Locate the cell with the specified text and output its (x, y) center coordinate. 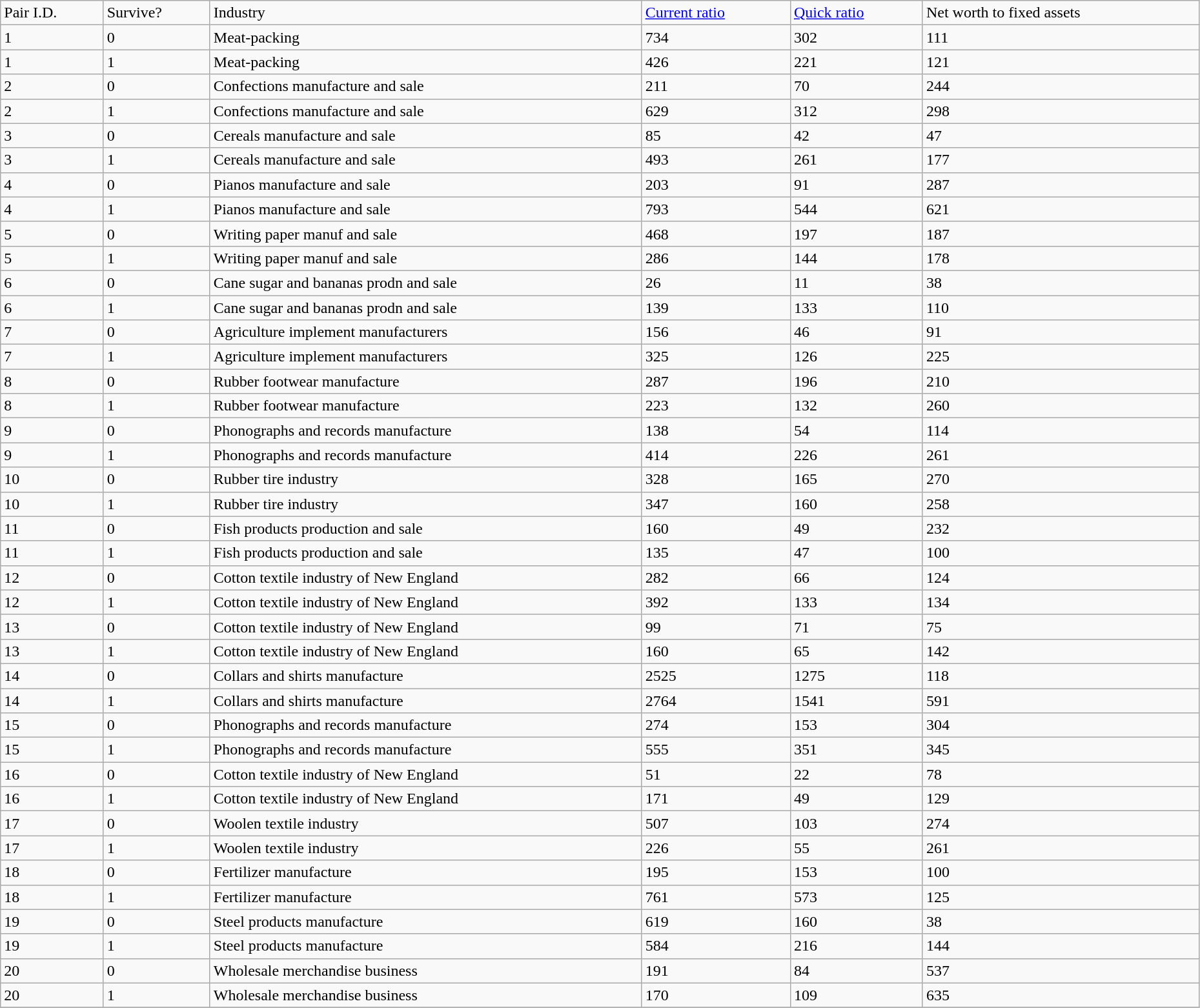
347 (716, 504)
110 (1061, 308)
129 (1061, 799)
170 (716, 995)
232 (1061, 529)
177 (1061, 160)
544 (856, 209)
351 (856, 750)
55 (856, 848)
761 (716, 897)
734 (716, 37)
66 (856, 578)
223 (716, 406)
75 (1061, 627)
187 (1061, 234)
114 (1061, 430)
46 (856, 332)
Survive? (156, 13)
171 (716, 799)
65 (856, 651)
135 (716, 553)
26 (716, 283)
134 (1061, 602)
302 (856, 37)
111 (1061, 37)
54 (856, 430)
124 (1061, 578)
126 (856, 357)
195 (716, 872)
270 (1061, 479)
493 (716, 160)
165 (856, 479)
85 (716, 136)
312 (856, 111)
507 (716, 823)
258 (1061, 504)
2525 (716, 676)
345 (1061, 750)
793 (716, 209)
178 (1061, 258)
621 (1061, 209)
125 (1061, 897)
42 (856, 136)
260 (1061, 406)
121 (1061, 62)
191 (716, 971)
210 (1061, 381)
328 (716, 479)
70 (856, 86)
1541 (856, 700)
203 (716, 185)
282 (716, 578)
426 (716, 62)
99 (716, 627)
78 (1061, 774)
22 (856, 774)
2764 (716, 700)
414 (716, 455)
392 (716, 602)
51 (716, 774)
139 (716, 308)
211 (716, 86)
537 (1061, 971)
286 (716, 258)
591 (1061, 700)
221 (856, 62)
1275 (856, 676)
629 (716, 111)
619 (716, 922)
142 (1061, 651)
156 (716, 332)
132 (856, 406)
103 (856, 823)
244 (1061, 86)
216 (856, 946)
196 (856, 381)
84 (856, 971)
468 (716, 234)
118 (1061, 676)
109 (856, 995)
584 (716, 946)
71 (856, 627)
555 (716, 750)
304 (1061, 725)
197 (856, 234)
Net worth to fixed assets (1061, 13)
325 (716, 357)
Industry (426, 13)
138 (716, 430)
Pair I.D. (52, 13)
Current ratio (716, 13)
Quick ratio (856, 13)
635 (1061, 995)
225 (1061, 357)
573 (856, 897)
298 (1061, 111)
